Search for the cell housing the specified text and yield its (x, y) center coordinate. 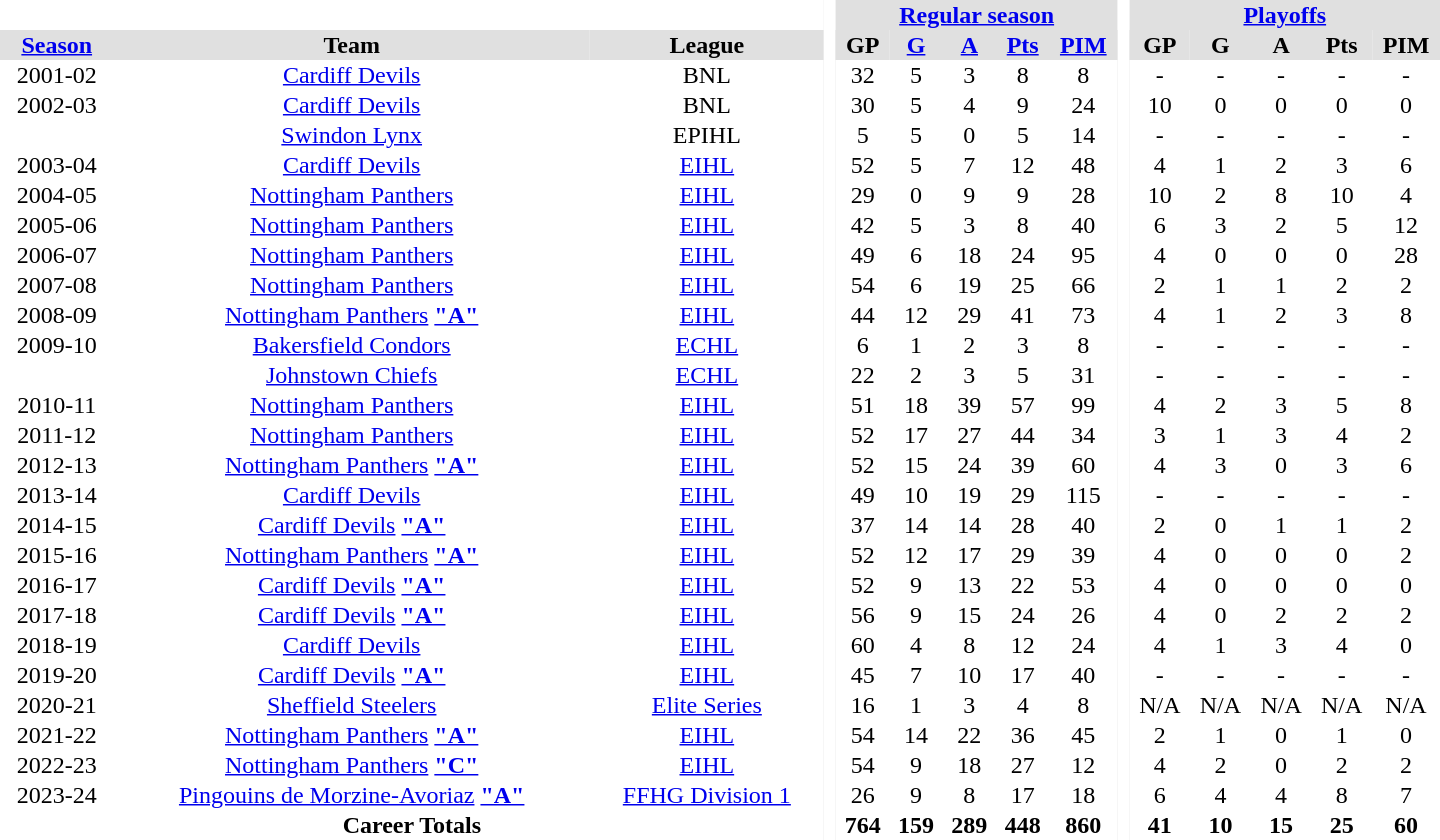
2007-08 (56, 285)
2020-21 (56, 705)
2013-14 (56, 495)
16 (862, 705)
860 (1083, 825)
FFHG Division 1 (707, 795)
57 (1022, 405)
Swindon Lynx (351, 135)
2001-02 (56, 75)
48 (1083, 165)
2018-19 (56, 645)
56 (862, 615)
448 (1022, 825)
2006-07 (56, 255)
2015-16 (56, 555)
2010-11 (56, 405)
Elite Series (707, 705)
Playoffs (1285, 15)
2016-17 (56, 585)
289 (970, 825)
30 (862, 105)
53 (1083, 585)
Pingouins de Morzine-Avoriaz "A" (351, 795)
Nottingham Panthers "C" (351, 765)
2003-04 (56, 165)
32 (862, 75)
2012-13 (56, 465)
34 (1083, 435)
31 (1083, 375)
Sheffield Steelers (351, 705)
37 (862, 525)
2011-12 (56, 435)
League (707, 45)
764 (862, 825)
2014-15 (56, 525)
2004-05 (56, 195)
2021-22 (56, 735)
2017-18 (56, 615)
42 (862, 225)
95 (1083, 255)
Bakersfield Condors (351, 345)
Johnstown Chiefs (351, 375)
2019-20 (56, 675)
Career Totals (412, 825)
2005-06 (56, 225)
Regular season (976, 15)
13 (970, 585)
2023-24 (56, 795)
66 (1083, 285)
2009-10 (56, 345)
159 (916, 825)
EPIHL (707, 135)
2008-09 (56, 315)
2022-23 (56, 765)
51 (862, 405)
99 (1083, 405)
73 (1083, 315)
115 (1083, 495)
Team (351, 45)
2002-03 (56, 105)
Season (56, 45)
36 (1022, 735)
